Identify which cell holds the provided text, then report its (x, y) central coordinate. 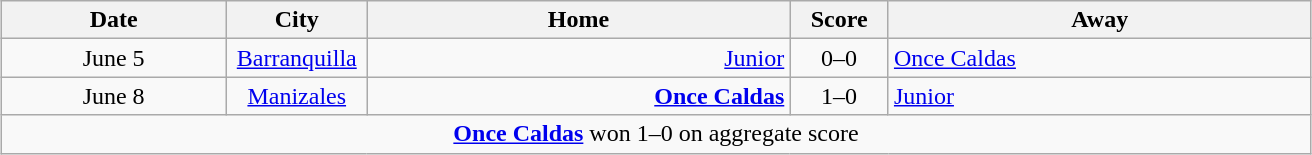
1–0 (840, 96)
Score (840, 20)
Home (578, 20)
June 8 (114, 96)
Barranquilla (296, 58)
Manizales (296, 96)
City (296, 20)
Once Caldas won 1–0 on aggregate score (656, 134)
June 5 (114, 58)
0–0 (840, 58)
Date (114, 20)
Away (1100, 20)
